Determine the [X, Y] coordinate at the center of the cell enclosing the given text.  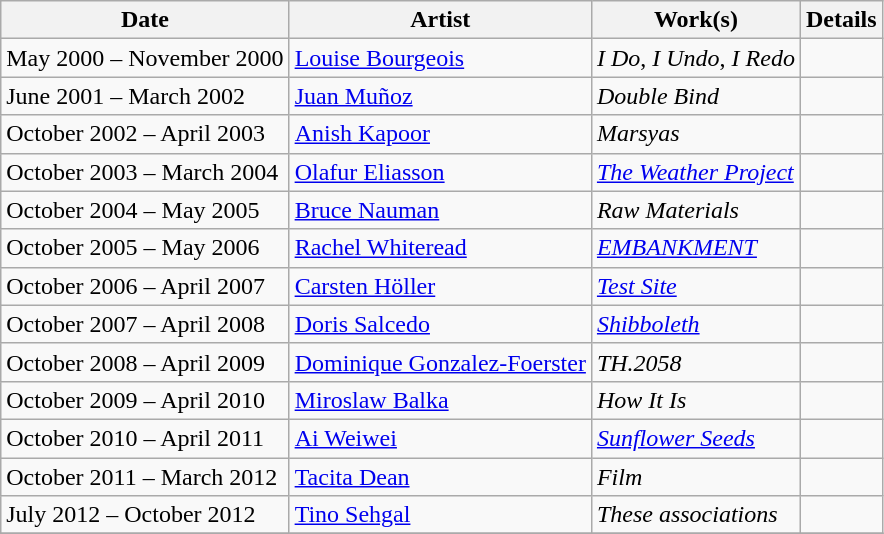
EMBANKMENT [696, 248]
Dominique Gonzalez-Foerster [440, 362]
Double Bind [696, 96]
Work(s) [696, 20]
October 2010 – April 2011 [145, 438]
The Weather Project [696, 172]
Bruce Nauman [440, 210]
Doris Salcedo [440, 324]
Marsyas [696, 134]
October 2008 – April 2009 [145, 362]
Sunflower Seeds [696, 438]
Raw Materials [696, 210]
October 2004 – May 2005 [145, 210]
Test Site [696, 286]
Juan Muñoz [440, 96]
October 2005 – May 2006 [145, 248]
Tino Sehgal [440, 515]
October 2003 – March 2004 [145, 172]
October 2006 – April 2007 [145, 286]
July 2012 – October 2012 [145, 515]
October 2009 – April 2010 [145, 400]
Details [841, 20]
Rachel Whiteread [440, 248]
Ai Weiwei [440, 438]
Date [145, 20]
Film [696, 477]
Olafur Eliasson [440, 172]
Shibboleth [696, 324]
October 2002 – April 2003 [145, 134]
October 2007 – April 2008 [145, 324]
Tacita Dean [440, 477]
Carsten Höller [440, 286]
Louise Bourgeois [440, 58]
Miroslaw Balka [440, 400]
October 2011 – March 2012 [145, 477]
I Do, I Undo, I Redo [696, 58]
June 2001 – March 2002 [145, 96]
How It Is [696, 400]
May 2000 – November 2000 [145, 58]
TH.2058 [696, 362]
Artist [440, 20]
Anish Kapoor [440, 134]
These associations [696, 515]
